Find where the given text appears and provide that cell's center as (X, Y) coordinate. 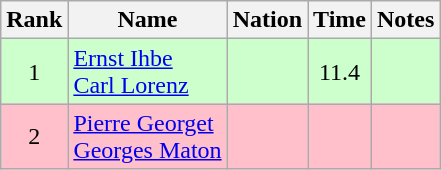
Ernst IhbeCarl Lorenz (148, 72)
Time (340, 20)
11.4 (340, 72)
Notes (405, 20)
Nation (267, 20)
Name (148, 20)
2 (34, 136)
Rank (34, 20)
Pierre GeorgetGeorges Maton (148, 136)
1 (34, 72)
